Detect which cell encompasses the target text, then output its [X, Y] center coordinate. 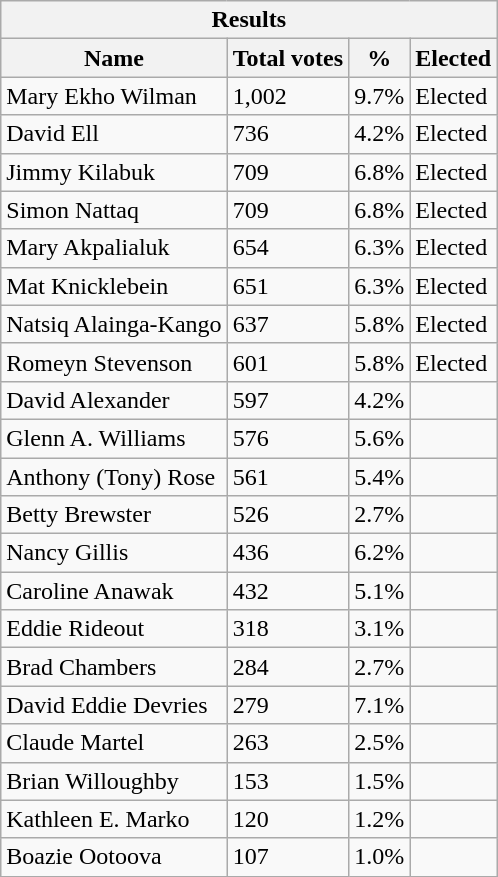
279 [288, 705]
5.6% [380, 438]
Mary Akpalialuk [114, 248]
Glenn A. Williams [114, 438]
David Eddie Devries [114, 705]
Natsiq Alainga-Kango [114, 324]
576 [288, 438]
Anthony (Tony) Rose [114, 477]
597 [288, 400]
Romeyn Stevenson [114, 362]
Mat Knicklebein [114, 286]
153 [288, 781]
637 [288, 324]
736 [288, 134]
Kathleen E. Marko [114, 819]
Name [114, 58]
Jimmy Kilabuk [114, 172]
2.5% [380, 743]
Mary Ekho Wilman [114, 96]
107 [288, 857]
Eddie Rideout [114, 629]
David Alexander [114, 400]
1.5% [380, 781]
1.2% [380, 819]
5.1% [380, 591]
651 [288, 286]
561 [288, 477]
Total votes [288, 58]
654 [288, 248]
9.7% [380, 96]
Caroline Anawak [114, 591]
Claude Martel [114, 743]
Results [249, 20]
1.0% [380, 857]
Brad Chambers [114, 667]
284 [288, 667]
318 [288, 629]
Simon Nattaq [114, 210]
263 [288, 743]
1,002 [288, 96]
Nancy Gillis [114, 553]
6.2% [380, 553]
432 [288, 591]
David Ell [114, 134]
526 [288, 515]
Betty Brewster [114, 515]
% [380, 58]
Brian Willoughby [114, 781]
5.4% [380, 477]
3.1% [380, 629]
Boazie Ootoova [114, 857]
7.1% [380, 705]
120 [288, 819]
436 [288, 553]
601 [288, 362]
